Scan for the cell matching the given text and deliver its (x, y) coordinate at center. 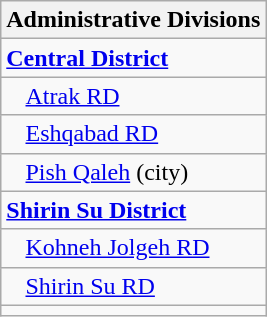
Administrative Divisions (134, 20)
Shirin Su RD (134, 286)
Atrak RD (134, 96)
Central District (134, 58)
Eshqabad RD (134, 134)
Shirin Su District (134, 210)
Pish Qaleh (city) (134, 172)
Kohneh Jolgeh RD (134, 248)
